Determine the [x, y] coordinate at the center of the cell enclosing the given text.  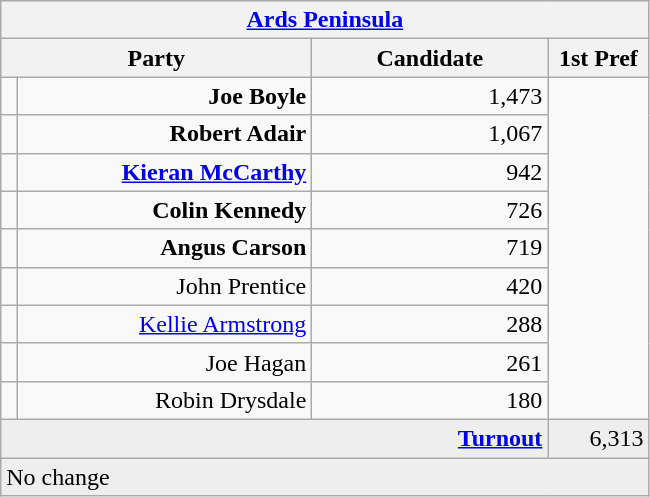
1,473 [430, 96]
Colin Kennedy [164, 210]
Candidate [430, 58]
Joe Hagan [164, 362]
180 [430, 400]
Joe Boyle [164, 96]
6,313 [598, 438]
Party [156, 58]
Angus Carson [164, 248]
Ards Peninsula [325, 20]
1,067 [430, 134]
Robin Drysdale [164, 400]
1st Pref [598, 58]
288 [430, 324]
Turnout [274, 438]
942 [430, 172]
John Prentice [164, 286]
719 [430, 248]
Kieran McCarthy [164, 172]
Kellie Armstrong [164, 324]
726 [430, 210]
261 [430, 362]
Robert Adair [164, 134]
420 [430, 286]
No change [325, 477]
